Return (X, Y) of the center of cell containing provided text 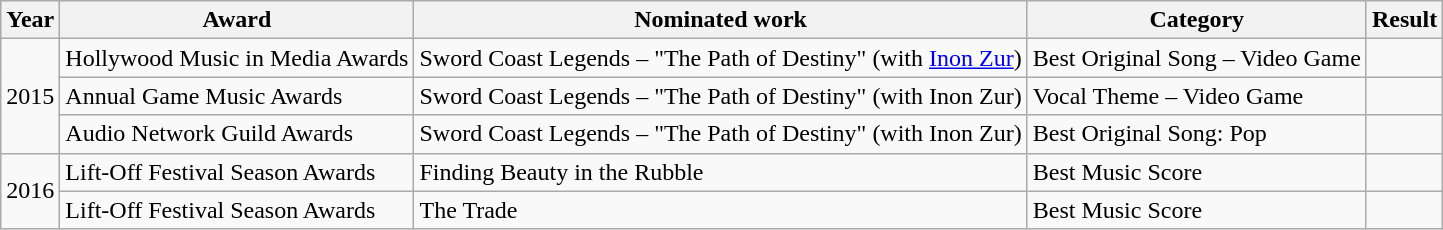
Result (1404, 20)
Hollywood Music in Media Awards (237, 58)
Audio Network Guild Awards (237, 134)
Award (237, 20)
Vocal Theme – Video Game (1196, 96)
Best Original Song – Video Game (1196, 58)
Nominated work (720, 20)
The Trade (720, 210)
Year (30, 20)
2016 (30, 191)
Finding Beauty in the Rubble (720, 172)
Category (1196, 20)
Annual Game Music Awards (237, 96)
2015 (30, 96)
Best Original Song: Pop (1196, 134)
